From the cell containing the given text, extract its center point as (x, y) coordinate. 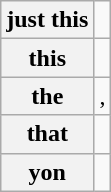
, (102, 96)
just this (48, 20)
the (48, 96)
that (48, 134)
this (48, 58)
yon (48, 172)
